Extract the [X, Y] coordinate from the center of the cell holding the provided text.  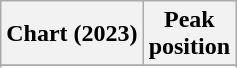
Peakposition [189, 34]
Chart (2023) [72, 34]
